Return the [x, y] coordinate for the center point of the cell that contains the specified text.  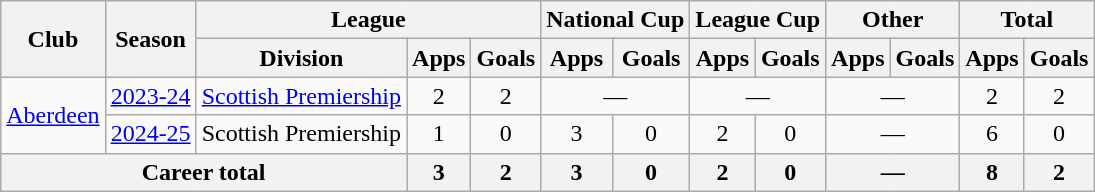
8 [992, 172]
Career total [204, 172]
Total [1027, 20]
Season [150, 39]
2024-25 [150, 134]
League Cup [758, 20]
League [368, 20]
6 [992, 134]
2023-24 [150, 96]
Aberdeen [53, 115]
1 [439, 134]
Club [53, 39]
National Cup [616, 20]
Division [301, 58]
Other [893, 20]
